Detect which cell encompasses the target text, then output its (x, y) center coordinate. 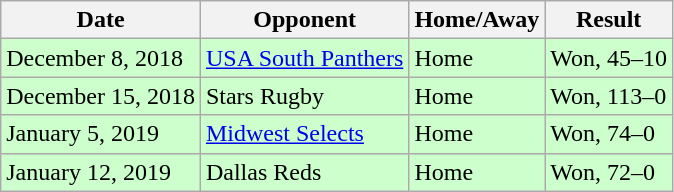
Result (609, 20)
Dallas Reds (304, 172)
Won, 72–0 (609, 172)
January 5, 2019 (101, 134)
Stars Rugby (304, 96)
December 8, 2018 (101, 58)
Opponent (304, 20)
Home/Away (477, 20)
December 15, 2018 (101, 96)
Midwest Selects (304, 134)
Date (101, 20)
USA South Panthers (304, 58)
Won, 74–0 (609, 134)
Won, 45–10 (609, 58)
January 12, 2019 (101, 172)
Won, 113–0 (609, 96)
